Capture the cell that displays the provided text and extract its (X, Y) central coordinate. 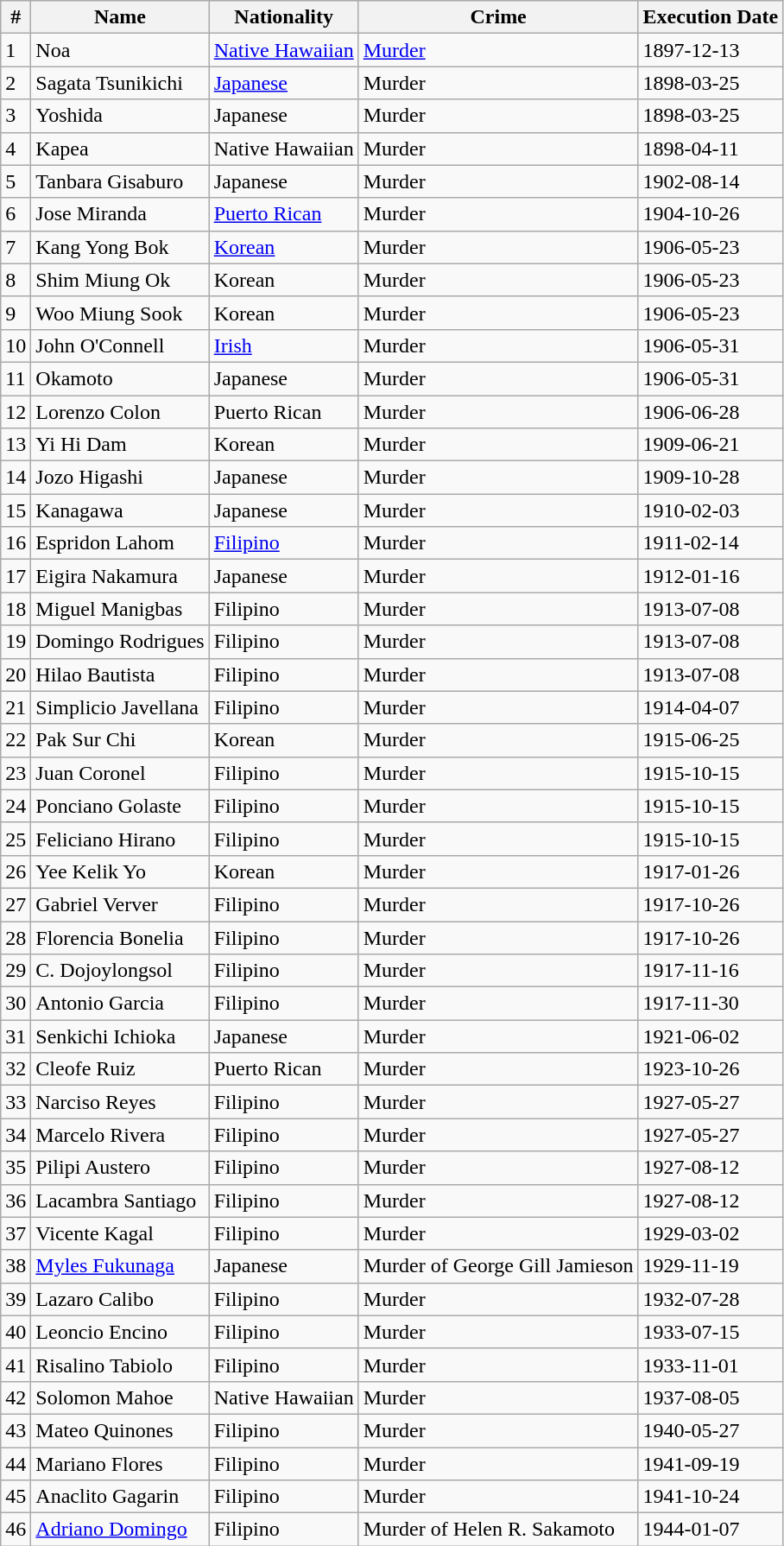
Marcelo Rivera (120, 1135)
Feliciano Hirano (120, 839)
4 (16, 149)
1944-01-07 (711, 1530)
Eigira Nakamura (120, 576)
1911-02-14 (711, 543)
1 (16, 50)
5 (16, 181)
Mariano Flores (120, 1464)
Antonio Garcia (120, 1004)
Name (120, 17)
1917-01-26 (711, 871)
1898-04-11 (711, 149)
15 (16, 510)
46 (16, 1530)
1910-02-03 (711, 510)
31 (16, 1036)
Tanbara Gisaburo (120, 181)
Risalino Tabiolo (120, 1365)
23 (16, 773)
24 (16, 806)
1897-12-13 (711, 50)
19 (16, 642)
16 (16, 543)
1932-07-28 (711, 1299)
1914-04-07 (711, 707)
Lorenzo Colon (120, 412)
Myles Fukunaga (120, 1266)
1929-03-02 (711, 1233)
Execution Date (711, 17)
Nationality (283, 17)
32 (16, 1069)
1917-11-30 (711, 1004)
22 (16, 740)
38 (16, 1266)
Okamoto (120, 378)
Anaclito Gagarin (120, 1497)
Jozo Higashi (120, 478)
7 (16, 247)
14 (16, 478)
37 (16, 1233)
C. Dojoylongsol (120, 971)
Vicente Kagal (120, 1233)
1940-05-27 (711, 1430)
45 (16, 1497)
21 (16, 707)
1902-08-14 (711, 181)
18 (16, 609)
Lazaro Calibo (120, 1299)
11 (16, 378)
Miguel Manigbas (120, 609)
1904-10-26 (711, 214)
6 (16, 214)
44 (16, 1464)
John O'Connell (120, 345)
Pak Sur Chi (120, 740)
Murder of Helen R. Sakamoto (498, 1530)
43 (16, 1430)
39 (16, 1299)
Juan Coronel (120, 773)
Jose Miranda (120, 214)
34 (16, 1135)
30 (16, 1004)
Kapea (120, 149)
2 (16, 83)
Shim Miung Ok (120, 280)
Gabriel Verver (120, 904)
40 (16, 1332)
Florencia Bonelia (120, 937)
# (16, 17)
1909-10-28 (711, 478)
1921-06-02 (711, 1036)
Mateo Quinones (120, 1430)
28 (16, 937)
1923-10-26 (711, 1069)
Leoncio Encino (120, 1332)
25 (16, 839)
Ponciano Golaste (120, 806)
Crime (498, 17)
Irish (283, 345)
Woo Miung Sook (120, 313)
36 (16, 1201)
1917-11-16 (711, 971)
17 (16, 576)
Solomon Mahoe (120, 1397)
1941-09-19 (711, 1464)
29 (16, 971)
Lacambra Santiago (120, 1201)
1929-11-19 (711, 1266)
1933-07-15 (711, 1332)
Murder of George Gill Jamieson (498, 1266)
Kang Yong Bok (120, 247)
1933-11-01 (711, 1365)
35 (16, 1168)
Noa (120, 50)
1915-06-25 (711, 740)
27 (16, 904)
Senkichi Ichioka (120, 1036)
Simplicio Javellana (120, 707)
Domingo Rodrigues (120, 642)
3 (16, 116)
1909-06-21 (711, 445)
Yee Kelik Yo (120, 871)
Cleofe Ruiz (120, 1069)
10 (16, 345)
Yoshida (120, 116)
Pilipi Austero (120, 1168)
Hilao Bautista (120, 675)
8 (16, 280)
Espridon Lahom (120, 543)
12 (16, 412)
1941-10-24 (711, 1497)
1937-08-05 (711, 1397)
41 (16, 1365)
Narciso Reyes (120, 1102)
Kanagawa (120, 510)
1912-01-16 (711, 576)
Adriano Domingo (120, 1530)
Yi Hi Dam (120, 445)
9 (16, 313)
20 (16, 675)
1906-06-28 (711, 412)
13 (16, 445)
33 (16, 1102)
Sagata Tsunikichi (120, 83)
26 (16, 871)
42 (16, 1397)
